Capture the cell that displays the provided text and extract its [x, y] central coordinate. 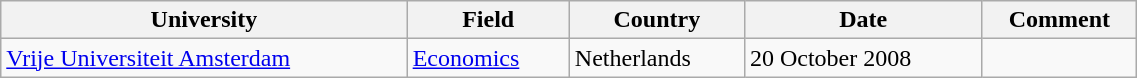
Comment [1060, 20]
Vrije Universiteit Amsterdam [204, 58]
University [204, 20]
Field [488, 20]
Date [863, 20]
Netherlands [656, 58]
20 October 2008 [863, 58]
Country [656, 20]
Economics [488, 58]
